Extract the [X, Y] coordinate from the center of the cell holding the provided text.  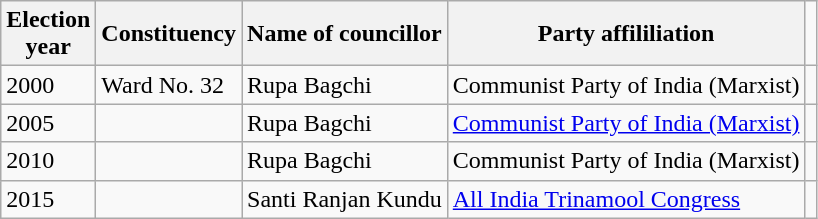
2000 [48, 85]
2005 [48, 123]
Santi Ranjan Kundu [345, 199]
Name of councillor [345, 34]
Election year [48, 34]
All India Trinamool Congress [626, 199]
Constituency [169, 34]
Ward No. 32 [169, 85]
Party affililiation [626, 34]
2010 [48, 161]
2015 [48, 199]
